Detect which cell encompasses the target text, then output its [X, Y] center coordinate. 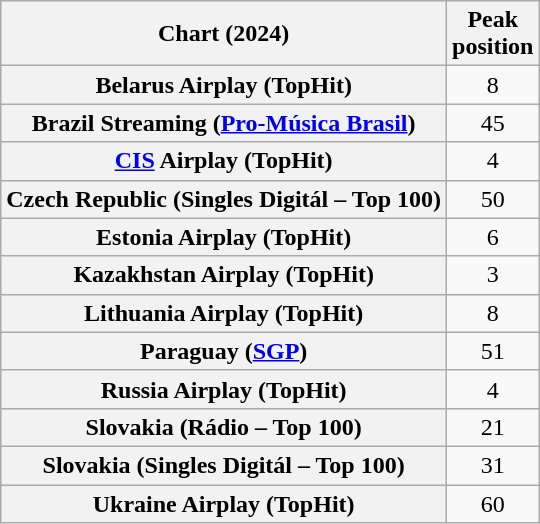
21 [493, 427]
Czech Republic (Singles Digitál – Top 100) [224, 199]
Belarus Airplay (TopHit) [224, 85]
Slovakia (Singles Digitál – Top 100) [224, 465]
Lithuania Airplay (TopHit) [224, 313]
Chart (2024) [224, 34]
Peakposition [493, 34]
Kazakhstan Airplay (TopHit) [224, 275]
Estonia Airplay (TopHit) [224, 237]
Ukraine Airplay (TopHit) [224, 503]
Russia Airplay (TopHit) [224, 389]
6 [493, 237]
60 [493, 503]
Brazil Streaming (Pro-Música Brasil) [224, 123]
50 [493, 199]
45 [493, 123]
Paraguay (SGP) [224, 351]
Slovakia (Rádio – Top 100) [224, 427]
CIS Airplay (TopHit) [224, 161]
51 [493, 351]
31 [493, 465]
3 [493, 275]
